Search for the cell housing the specified text and yield its (x, y) center coordinate. 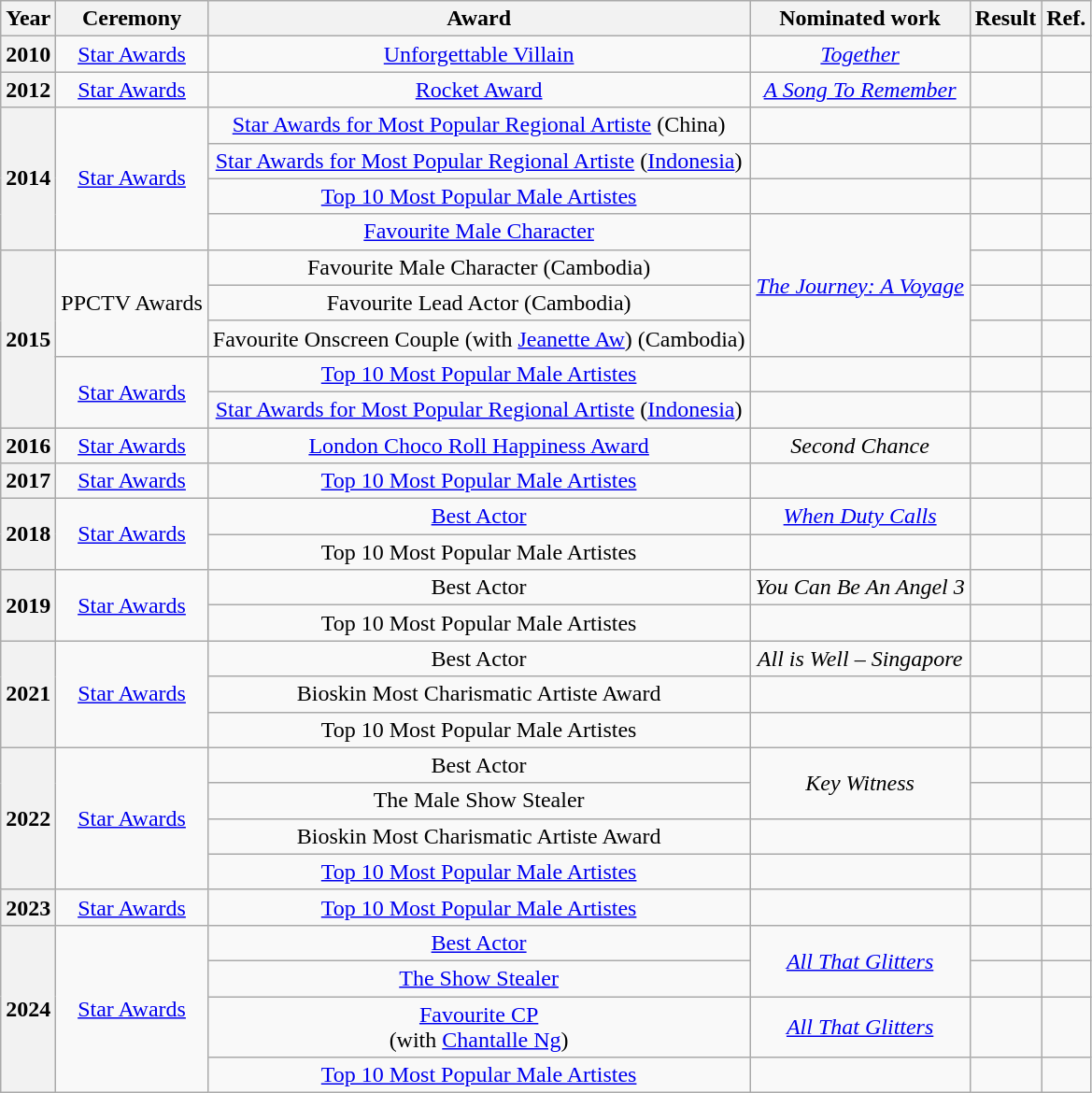
2016 (28, 446)
2021 (28, 694)
2010 (28, 54)
2024 (28, 1009)
2022 (28, 818)
2015 (28, 338)
Result (1005, 19)
Favourite Onscreen Couple (with Jeanette Aw) (Cambodia) (478, 338)
You Can Be An Angel 3 (859, 588)
Year (28, 19)
The Male Show Stealer (478, 801)
2018 (28, 534)
2012 (28, 90)
London Choco Roll Happiness Award (478, 446)
Nominated work (859, 19)
When Duty Calls (859, 517)
The Show Stealer (478, 978)
Unforgettable Villain (478, 54)
Rocket Award (478, 90)
Together (859, 54)
Ref. (1067, 19)
Ceremony (132, 19)
Key Witness (859, 783)
PPCTV Awards (132, 303)
The Journey: A Voyage (859, 285)
Favourite Male Character (Cambodia) (478, 267)
All is Well – Singapore (859, 659)
2014 (28, 178)
Favourite Lead Actor (Cambodia) (478, 303)
2023 (28, 907)
Favourite Male Character (478, 232)
Favourite CP (with Chantalle Ng) (478, 1026)
Star Awards for Most Popular Regional Artiste (China) (478, 125)
A Song To Remember (859, 90)
Second Chance (859, 446)
2017 (28, 481)
Award (478, 19)
2019 (28, 605)
